Scan for the cell matching the given text and deliver its (X, Y) coordinate at center. 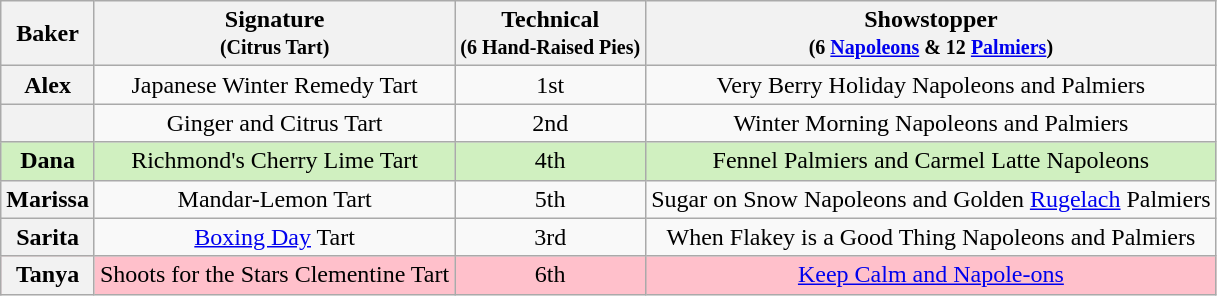
Sarita (48, 237)
2nd (550, 123)
Marissa (48, 199)
Tanya (48, 275)
6th (550, 275)
Very Berry Holiday Napoleons and Palmiers (931, 85)
Shoots for the Stars Clementine Tart (274, 275)
5th (550, 199)
Boxing Day Tart (274, 237)
Alex (48, 85)
Showstopper(6 Napoleons & 12 Palmiers) (931, 34)
Fennel Palmiers and Carmel Latte Napoleons (931, 161)
Technical(6 Hand-Raised Pies) (550, 34)
Sugar on Snow Napoleons and Golden Rugelach Palmiers (931, 199)
Signature(Citrus Tart) (274, 34)
When Flakey is a Good Thing Napoleons and Palmiers (931, 237)
1st (550, 85)
Ginger and Citrus Tart (274, 123)
Keep Calm and Napole-ons (931, 275)
Richmond's Cherry Lime Tart (274, 161)
Baker (48, 34)
4th (550, 161)
Dana (48, 161)
Japanese Winter Remedy Tart (274, 85)
3rd (550, 237)
Winter Morning Napoleons and Palmiers (931, 123)
Mandar-Lemon Tart (274, 199)
